Identify which cell holds the provided text, then report its (X, Y) central coordinate. 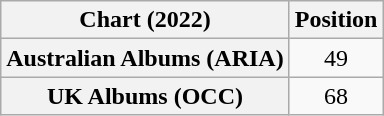
49 (336, 58)
Chart (2022) (145, 20)
Position (336, 20)
UK Albums (OCC) (145, 96)
Australian Albums (ARIA) (145, 58)
68 (336, 96)
